Identify which cell holds the provided text, then report its (x, y) central coordinate. 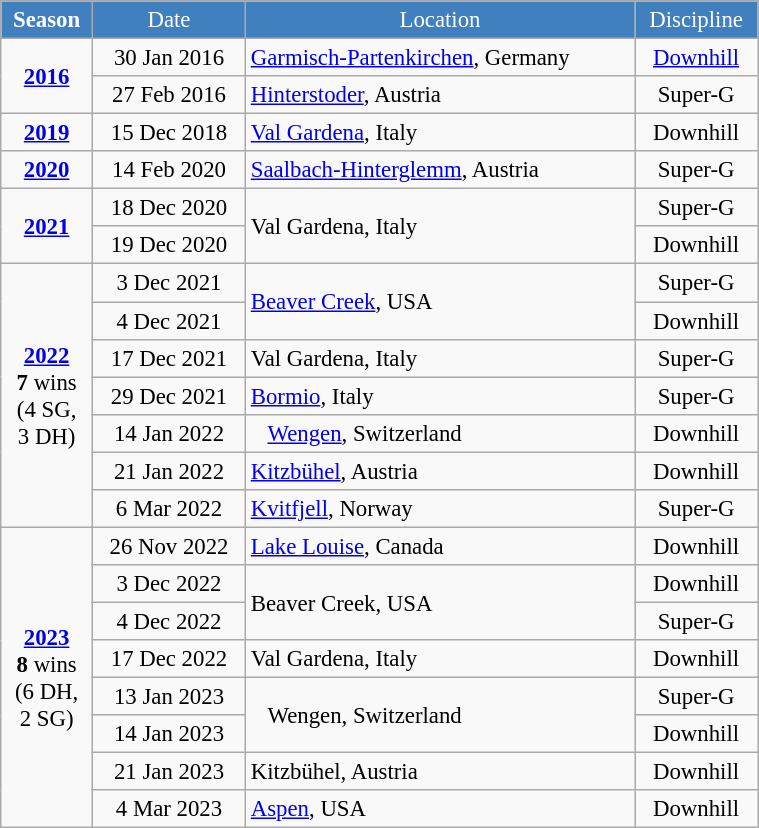
2020 (47, 170)
Aspen, USA (440, 809)
Garmisch-Partenkirchen, Germany (440, 58)
4 Dec 2022 (168, 621)
4 Mar 2023 (168, 809)
6 Mar 2022 (168, 509)
30 Jan 2016 (168, 58)
3 Dec 2021 (168, 283)
21 Jan 2022 (168, 471)
14 Jan 2022 (168, 433)
17 Dec 2022 (168, 659)
Bormio, Italy (440, 396)
Kvitfjell, Norway (440, 509)
Lake Louise, Canada (440, 546)
20227 wins(4 SG,3 DH) (47, 396)
Location (440, 20)
2021 (47, 226)
17 Dec 2021 (168, 358)
15 Dec 2018 (168, 133)
3 Dec 2022 (168, 584)
Date (168, 20)
19 Dec 2020 (168, 245)
Saalbach-Hinterglemm, Austria (440, 170)
14 Jan 2023 (168, 734)
29 Dec 2021 (168, 396)
21 Jan 2023 (168, 772)
20238 wins(6 DH,2 SG) (47, 678)
4 Dec 2021 (168, 321)
Hinterstoder, Austria (440, 95)
2016 (47, 76)
2019 (47, 133)
26 Nov 2022 (168, 546)
Discipline (696, 20)
18 Dec 2020 (168, 208)
13 Jan 2023 (168, 697)
14 Feb 2020 (168, 170)
27 Feb 2016 (168, 95)
Season (47, 20)
